Scan for the cell matching the given text and deliver its [x, y] coordinate at center. 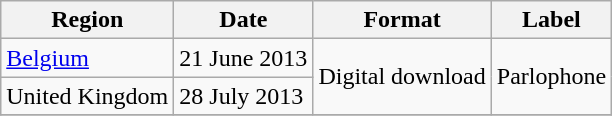
28 July 2013 [244, 96]
21 June 2013 [244, 58]
Parlophone [551, 77]
United Kingdom [88, 96]
Digital download [402, 77]
Format [402, 20]
Label [551, 20]
Belgium [88, 58]
Date [244, 20]
Region [88, 20]
